Scan for the cell matching the given text and deliver its [x, y] coordinate at center. 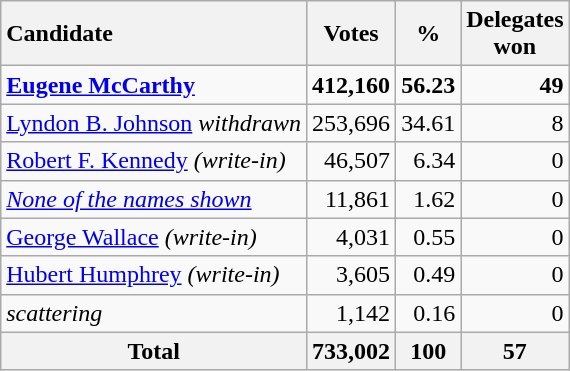
Lyndon B. Johnson withdrawn [154, 123]
6.34 [428, 161]
scattering [154, 313]
46,507 [352, 161]
11,861 [352, 199]
34.61 [428, 123]
1,142 [352, 313]
100 [428, 351]
Candidate [154, 34]
733,002 [352, 351]
56.23 [428, 85]
0.55 [428, 237]
Hubert Humphrey (write-in) [154, 275]
Total [154, 351]
0.49 [428, 275]
57 [515, 351]
Delegateswon [515, 34]
None of the names shown [154, 199]
4,031 [352, 237]
412,160 [352, 85]
3,605 [352, 275]
8 [515, 123]
0.16 [428, 313]
253,696 [352, 123]
Robert F. Kennedy (write-in) [154, 161]
George Wallace (write-in) [154, 237]
% [428, 34]
49 [515, 85]
Eugene McCarthy [154, 85]
1.62 [428, 199]
Votes [352, 34]
